Scan for the cell matching the given text and deliver its (X, Y) coordinate at center. 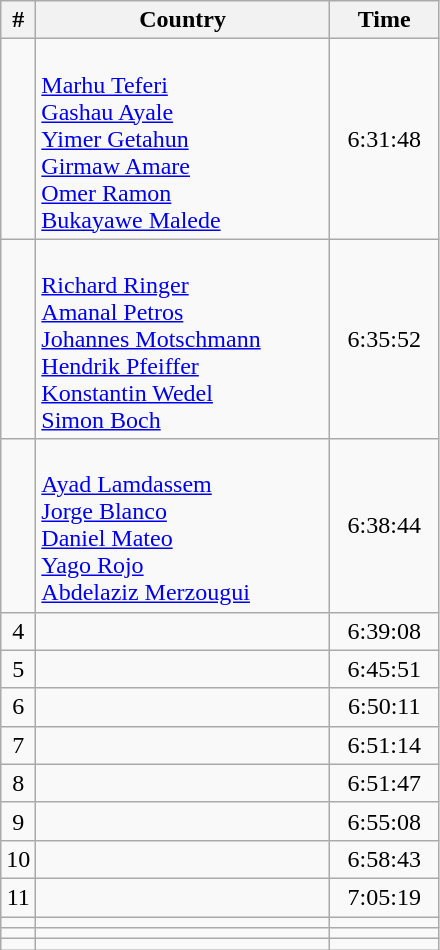
6:31:48 (384, 139)
4 (18, 631)
Country (183, 20)
10 (18, 859)
7 (18, 745)
# (18, 20)
Marhu TeferiGashau AyaleYimer GetahunGirmaw AmareOmer RamonBukayawe Malede (183, 139)
Time (384, 20)
6:51:14 (384, 745)
Ayad LamdassemJorge BlancoDaniel MateoYago RojoAbdelaziz Merzougui (183, 526)
6:45:51 (384, 669)
6:39:08 (384, 631)
8 (18, 783)
7:05:19 (384, 897)
11 (18, 897)
5 (18, 669)
6:38:44 (384, 526)
9 (18, 821)
6 (18, 707)
Richard RingerAmanal PetrosJohannes MotschmannHendrik PfeifferKonstantin WedelSimon Boch (183, 339)
6:35:52 (384, 339)
6:51:47 (384, 783)
6:50:11 (384, 707)
6:55:08 (384, 821)
6:58:43 (384, 859)
